Return the (x, y) coordinate for the center point of the cell that contains the specified text.  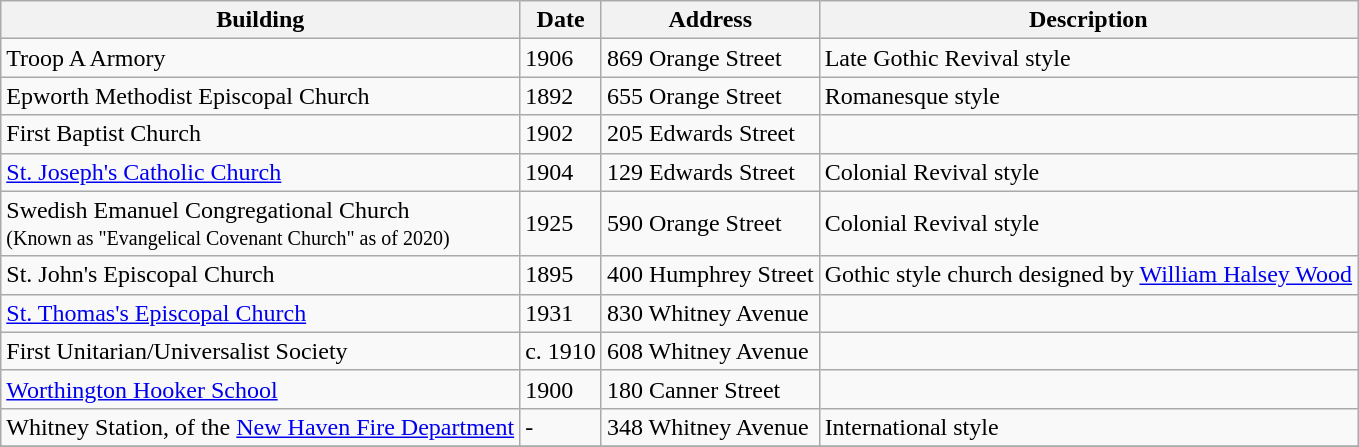
205 Edwards Street (710, 134)
1931 (561, 313)
Epworth Methodist Episcopal Church (260, 96)
1906 (561, 58)
1902 (561, 134)
830 Whitney Avenue (710, 313)
Worthington Hooker School (260, 389)
608 Whitney Avenue (710, 351)
129 Edwards Street (710, 172)
180 Canner Street (710, 389)
400 Humphrey Street (710, 275)
1900 (561, 389)
869 Orange Street (710, 58)
c. 1910 (561, 351)
Building (260, 20)
655 Orange Street (710, 96)
Gothic style church designed by William Halsey Wood (1088, 275)
Whitney Station, of the New Haven Fire Department (260, 427)
Address (710, 20)
Swedish Emanuel Congregational Church (Known as "Evangelical Covenant Church" as of 2020) (260, 224)
St. Thomas's Episcopal Church (260, 313)
First Unitarian/Universalist Society (260, 351)
1925 (561, 224)
St. John's Episcopal Church (260, 275)
590 Orange Street (710, 224)
1904 (561, 172)
St. Joseph's Catholic Church (260, 172)
1895 (561, 275)
1892 (561, 96)
Late Gothic Revival style (1088, 58)
First Baptist Church (260, 134)
Date (561, 20)
- (561, 427)
Romanesque style (1088, 96)
348 Whitney Avenue (710, 427)
International style (1088, 427)
Troop A Armory (260, 58)
Description (1088, 20)
